From the cell containing the given text, extract its center point as (X, Y) coordinate. 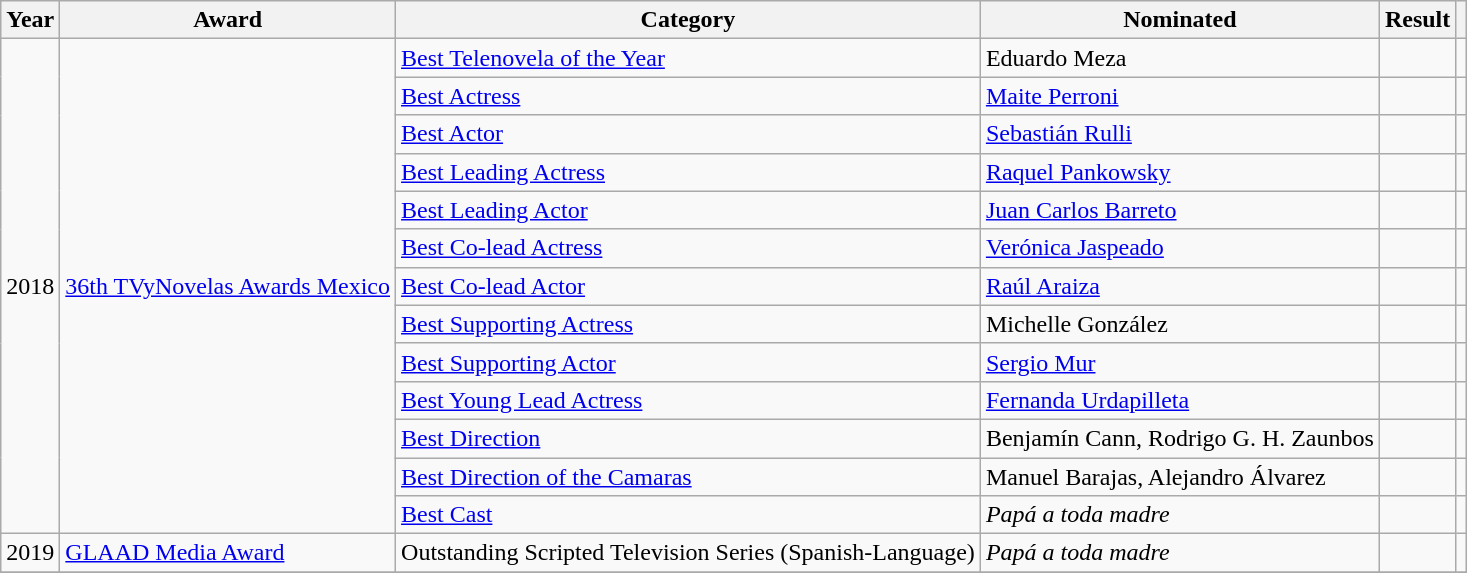
Best Co-lead Actress (688, 248)
Result (1417, 20)
Best Supporting Actor (688, 362)
Manuel Barajas, Alejandro Álvarez (1180, 477)
2019 (30, 553)
Best Direction (688, 438)
Eduardo Meza (1180, 58)
Best Co-lead Actor (688, 286)
Fernanda Urdapilleta (1180, 400)
Best Telenovela of the Year (688, 58)
Best Direction of the Camaras (688, 477)
Verónica Jaspeado (1180, 248)
Best Supporting Actress (688, 324)
Best Young Lead Actress (688, 400)
Raquel Pankowsky (1180, 172)
2018 (30, 286)
Outstanding Scripted Television Series (Spanish-Language) (688, 553)
Nominated (1180, 20)
Benjamín Cann, Rodrigo G. H. Zaunbos (1180, 438)
Best Leading Actress (688, 172)
Raúl Araiza (1180, 286)
36th TVyNovelas Awards Mexico (228, 286)
Best Actress (688, 96)
Best Leading Actor (688, 210)
Best Actor (688, 134)
Award (228, 20)
Maite Perroni (1180, 96)
Year (30, 20)
Sebastián Rulli (1180, 134)
Michelle González (1180, 324)
Category (688, 20)
Sergio Mur (1180, 362)
Juan Carlos Barreto (1180, 210)
Best Cast (688, 515)
GLAAD Media Award (228, 553)
